Provide the [x, y] coordinate of the cell's center where the given text is located.  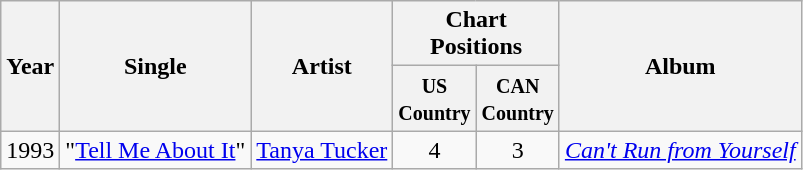
"Tell Me About It" [156, 150]
Album [680, 66]
1993 [30, 150]
Tanya Tucker [322, 150]
CAN Country [518, 98]
Chart Positions [476, 34]
Can't Run from Yourself [680, 150]
Year [30, 66]
Artist [322, 66]
Single [156, 66]
3 [518, 150]
US Country [434, 98]
4 [434, 150]
